Search for the cell housing the specified text and yield its [X, Y] center coordinate. 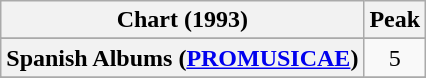
Spanish Albums (PROMUSICAE) [182, 58]
Chart (1993) [182, 20]
5 [395, 58]
Peak [395, 20]
